Detect which cell encompasses the target text, then output its [X, Y] center coordinate. 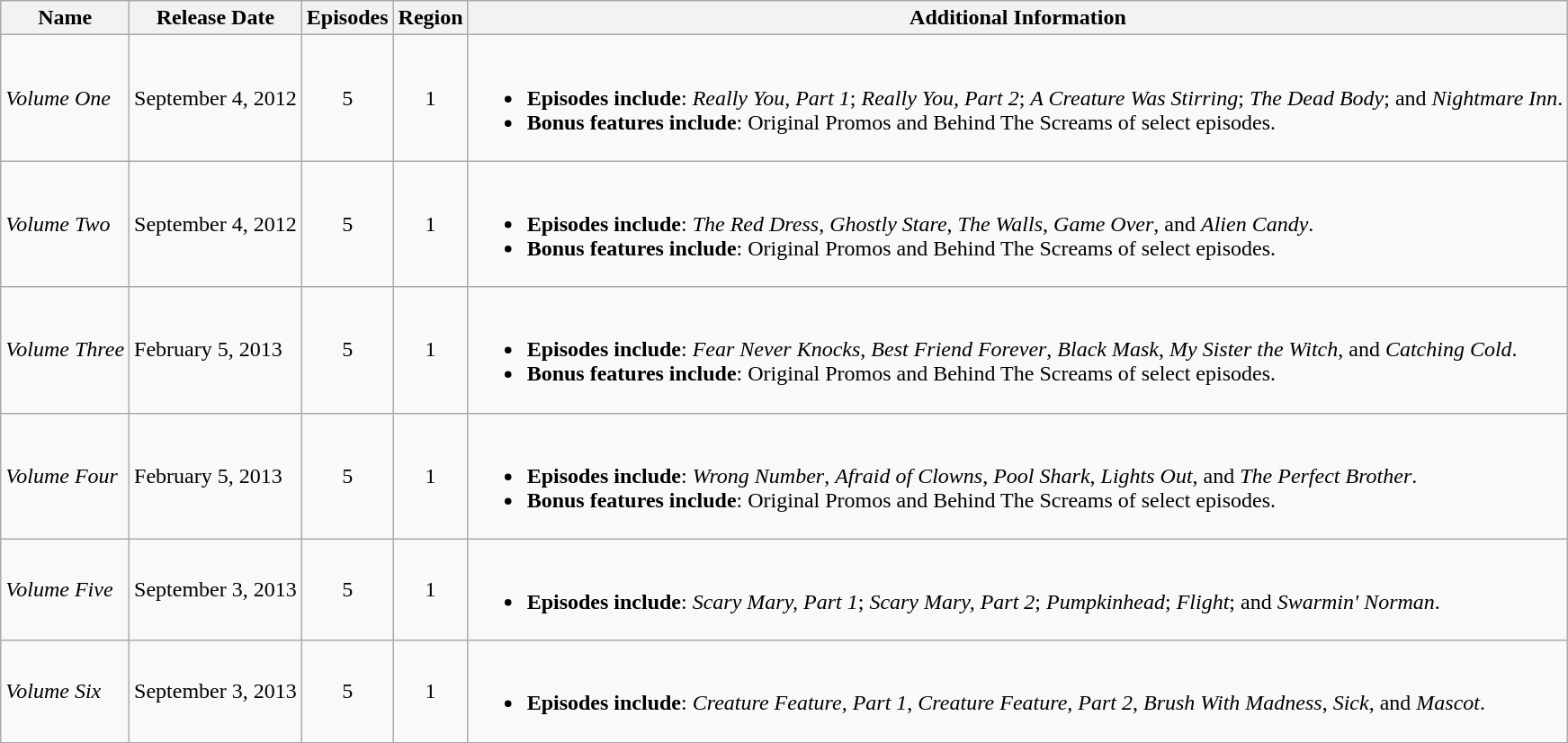
Name [65, 18]
Volume Two [65, 224]
Episodes [347, 18]
Volume One [65, 98]
Volume Six [65, 691]
Volume Five [65, 590]
Release Date [216, 18]
Region [430, 18]
Volume Three [65, 350]
Episodes include: Scary Mary, Part 1; Scary Mary, Part 2; Pumpkinhead; Flight; and Swarmin' Norman. [1018, 590]
Volume Four [65, 476]
Additional Information [1018, 18]
Episodes include: Creature Feature, Part 1, Creature Feature, Part 2, Brush With Madness, Sick, and Mascot. [1018, 691]
